For the text-containing cell, return its midpoint in (X, Y) coordinate format. 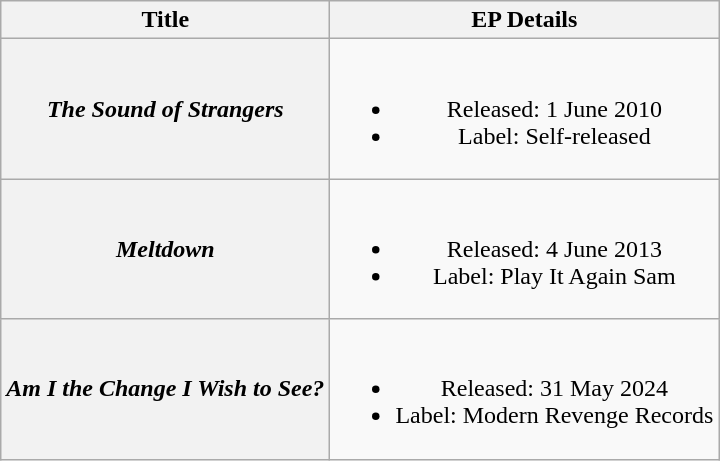
Released: 4 June 2013Label: Play It Again Sam (524, 249)
Meltdown (166, 249)
The Sound of Strangers (166, 109)
Released: 31 May 2024Label: Modern Revenge Records (524, 389)
Title (166, 20)
EP Details (524, 20)
Released: 1 June 2010Label: Self-released (524, 109)
Am I the Change I Wish to See? (166, 389)
